Capture the cell that displays the provided text and extract its (X, Y) central coordinate. 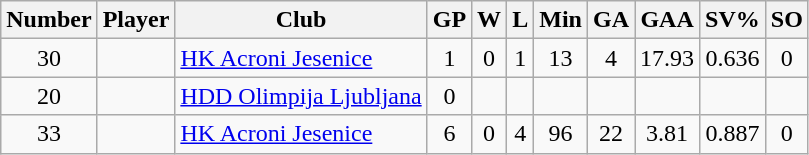
20 (49, 96)
6 (449, 134)
30 (49, 58)
Player (136, 20)
HDD Olimpija Ljubljana (301, 96)
22 (610, 134)
0.636 (733, 58)
17.93 (668, 58)
SO (786, 20)
L (520, 20)
GA (610, 20)
96 (561, 134)
33 (49, 134)
GAA (668, 20)
Min (561, 20)
GP (449, 20)
SV% (733, 20)
0.887 (733, 134)
Club (301, 20)
3.81 (668, 134)
W (490, 20)
Number (49, 20)
13 (561, 58)
